For the text-containing cell, return its midpoint in [X, Y] coordinate format. 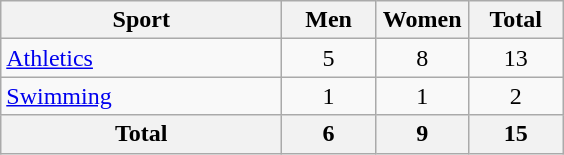
6 [329, 134]
Men [329, 20]
Athletics [142, 58]
Sport [142, 20]
9 [422, 134]
Swimming [142, 96]
Women [422, 20]
5 [329, 58]
13 [516, 58]
8 [422, 58]
15 [516, 134]
2 [516, 96]
